Return the (x, y) coordinate for the center point of the cell that contains the specified text.  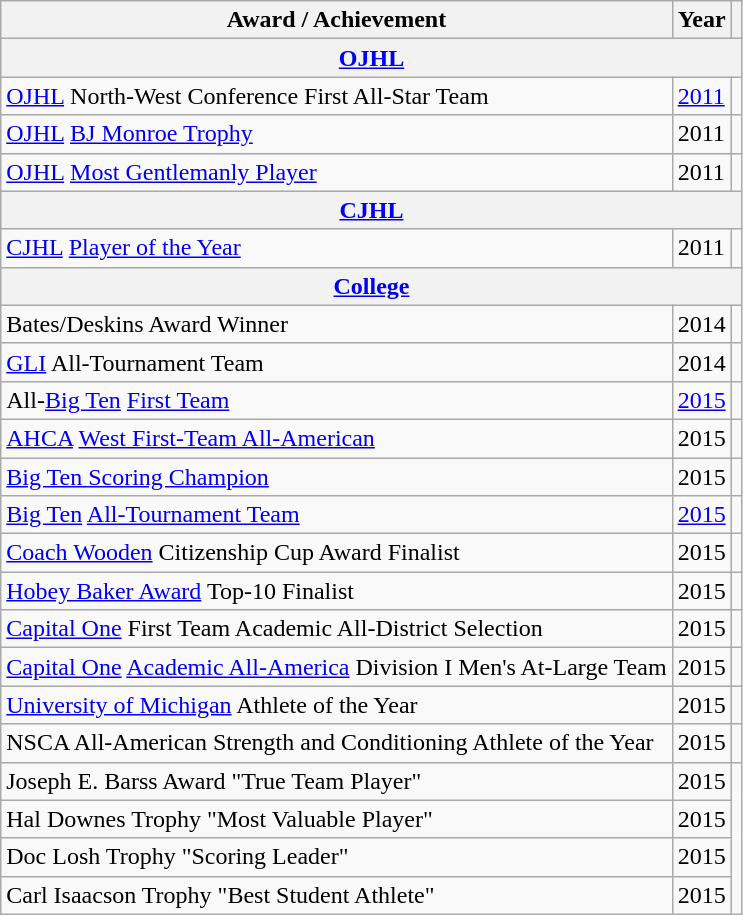
Big Ten All-Tournament Team (336, 515)
Carl Isaacson Trophy "Best Student Athlete" (336, 895)
All-Big Ten First Team (336, 400)
College (372, 286)
OJHL Most Gentlemanly Player (336, 172)
NSCA All-American Strength and Conditioning Athlete of the Year (336, 743)
Coach Wooden Citizenship Cup Award Finalist (336, 553)
Capital One First Team Academic All-District Selection (336, 629)
Hal Downes Trophy "Most Valuable Player" (336, 819)
University of Michigan Athlete of the Year (336, 705)
Hobey Baker Award Top-10 Finalist (336, 591)
CJHL (372, 210)
Big Ten Scoring Champion (336, 477)
OJHL North-West Conference First All-Star Team (336, 96)
GLI All-Tournament Team (336, 362)
Year (702, 20)
Doc Losh Trophy "Scoring Leader" (336, 857)
Capital One Academic All-America Division I Men's At-Large Team (336, 667)
Joseph E. Barss Award "True Team Player" (336, 781)
Award / Achievement (336, 20)
Bates/Deskins Award Winner (336, 324)
AHCA West First-Team All-American (336, 438)
OJHL (372, 58)
OJHL BJ Monroe Trophy (336, 134)
CJHL Player of the Year (336, 248)
